Search for the cell housing the specified text and yield its (x, y) center coordinate. 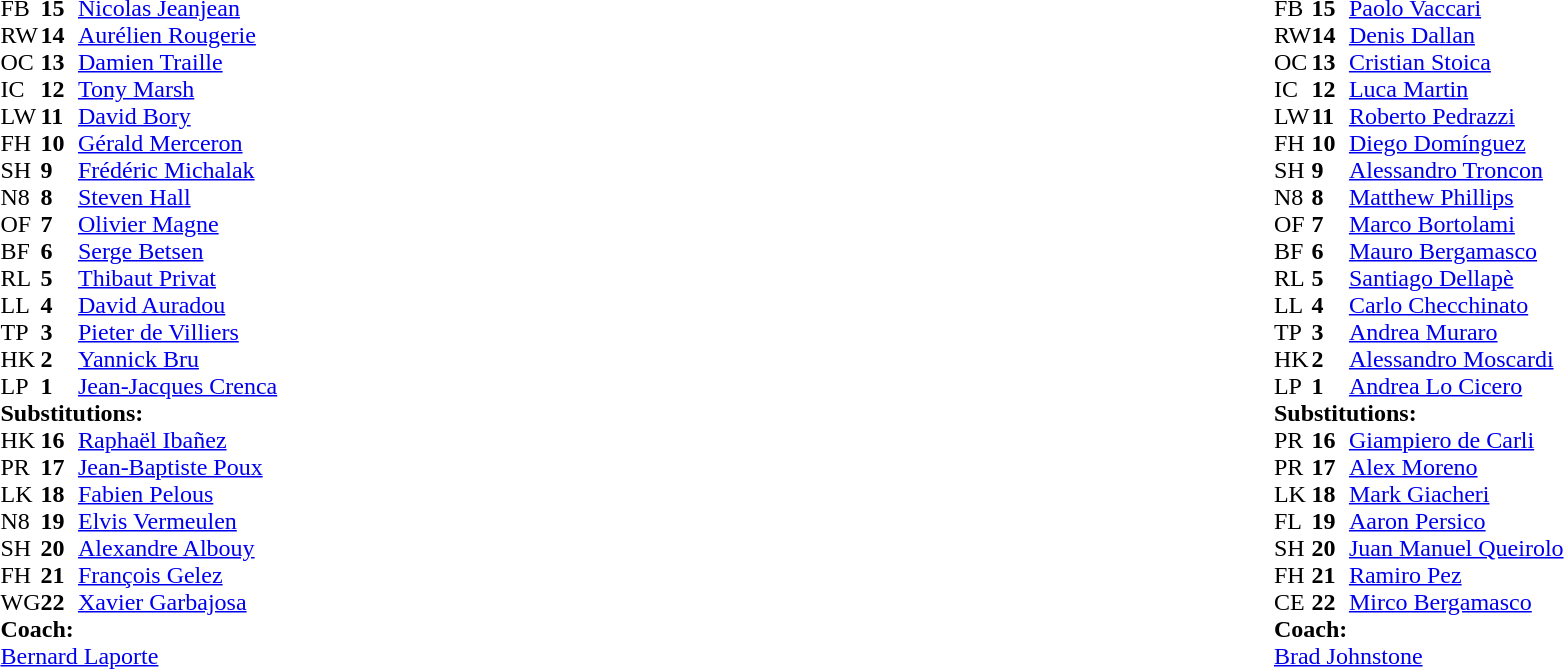
Ramiro Pez (1456, 576)
François Gelez (178, 576)
Luca Martin (1456, 90)
Mirco Bergamasco (1456, 602)
Alessandro Troncon (1456, 170)
Steven Hall (178, 198)
Raphaël Ibañez (178, 440)
Roberto Pedrazzi (1456, 116)
Denis Dallan (1456, 36)
Xavier Garbajosa (178, 602)
CE (1293, 602)
Alex Moreno (1456, 468)
Cristian Stoica (1456, 62)
Tony Marsh (178, 90)
Carlo Checchinato (1456, 306)
Giampiero de Carli (1456, 440)
Mark Giacheri (1456, 494)
Serge Betsen (178, 252)
Fabien Pelous (178, 494)
Thibaut Privat (178, 278)
Yannick Bru (178, 360)
Andrea Lo Cicero (1456, 386)
Santiago Dellapè (1456, 278)
Brad Johnstone (1419, 656)
Alexandre Albouy (178, 548)
WG (20, 602)
Gérald Merceron (178, 144)
Jean-Baptiste Poux (178, 468)
Bernard Laporte (138, 656)
Andrea Muraro (1456, 332)
David Bory (178, 116)
Pieter de Villiers (178, 332)
Alessandro Moscardi (1456, 360)
Aurélien Rougerie (178, 36)
Elvis Vermeulen (178, 522)
Marco Bortolami (1456, 224)
Aaron Persico (1456, 522)
Damien Traille (178, 62)
Olivier Magne (178, 224)
Matthew Phillips (1456, 198)
Jean-Jacques Crenca (178, 386)
David Auradou (178, 306)
Frédéric Michalak (178, 170)
Diego Domínguez (1456, 144)
FL (1293, 522)
Mauro Bergamasco (1456, 252)
Juan Manuel Queirolo (1456, 548)
